Identify which cell holds the provided text, then report its (X, Y) central coordinate. 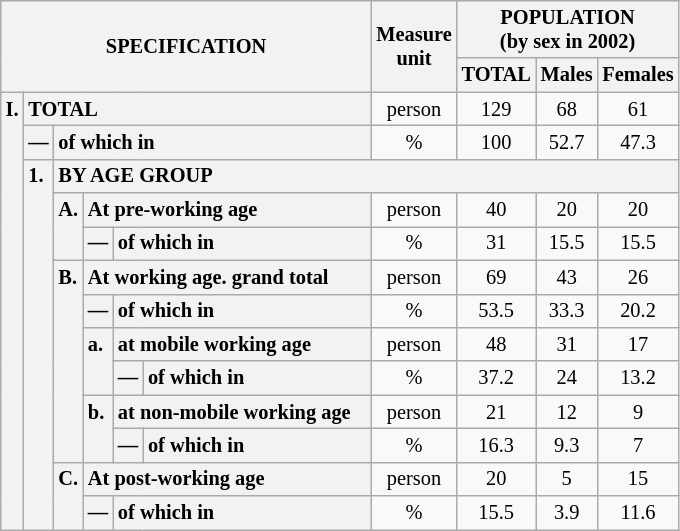
At post-working age (227, 479)
15 (638, 479)
7 (638, 445)
at mobile working age (242, 344)
20.2 (638, 311)
12 (567, 412)
at non-mobile working age (242, 412)
37.2 (496, 378)
40 (496, 210)
C. (68, 496)
3.9 (567, 513)
69 (496, 277)
At working age. grand total (227, 277)
100 (496, 142)
9 (638, 412)
13.2 (638, 378)
52.7 (567, 142)
5 (567, 479)
21 (496, 412)
B. (68, 361)
I. (12, 311)
129 (496, 109)
POPULATION (by sex in 2002) (568, 29)
Females (638, 75)
68 (567, 109)
A. (68, 226)
17 (638, 344)
16.3 (496, 445)
SPECIFICATION (186, 46)
48 (496, 344)
a. (98, 360)
Measure unit (414, 46)
33.3 (567, 311)
1. (38, 344)
61 (638, 109)
At pre-working age (227, 210)
BY AGE GROUP (366, 176)
24 (567, 378)
26 (638, 277)
b. (98, 428)
47.3 (638, 142)
53.5 (496, 311)
Males (567, 75)
11.6 (638, 513)
43 (567, 277)
9.3 (567, 445)
